Search for the cell housing the specified text and yield its (X, Y) center coordinate. 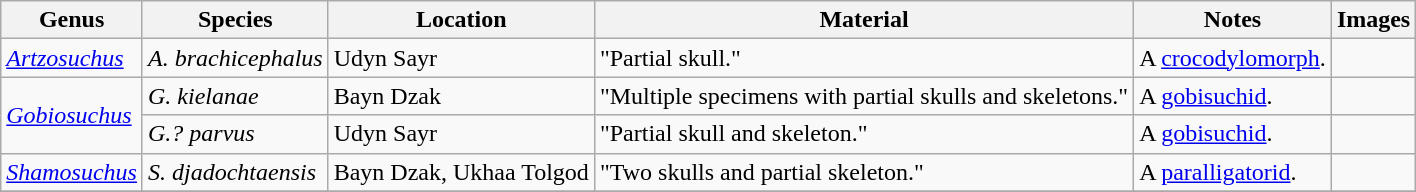
A paralligatorid. (1233, 172)
Shamosuchus (72, 172)
G.? parvus (235, 134)
"Partial skull and skeleton." (864, 134)
Material (864, 20)
Location (461, 20)
"Partial skull." (864, 58)
Bayn Dzak (461, 96)
"Multiple specimens with partial skulls and skeletons." (864, 96)
Bayn Dzak, Ukhaa Tolgod (461, 172)
Genus (72, 20)
Notes (1233, 20)
Gobiosuchus (72, 115)
Images (1373, 20)
S. djadochtaensis (235, 172)
Artzosuchus (72, 58)
A. brachicephalus (235, 58)
"Two skulls and partial skeleton." (864, 172)
A crocodylomorph. (1233, 58)
Species (235, 20)
G. kielanae (235, 96)
